Return (X, Y) of the center of cell containing provided text 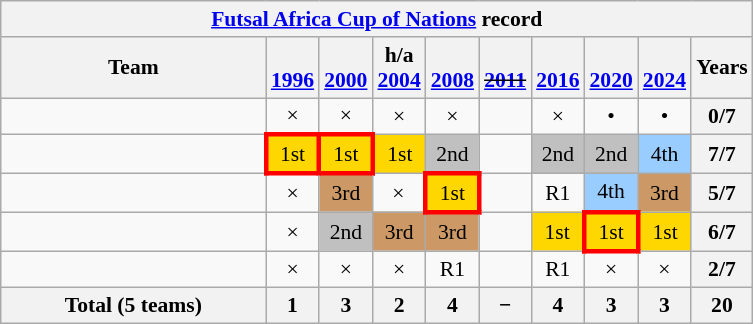
7/7 (722, 154)
h/a2004 (398, 68)
Futsal Africa Cup of Nations record (377, 19)
2016 (558, 68)
2020 (610, 68)
6/7 (722, 232)
1996 (292, 68)
2000 (346, 68)
Years (722, 68)
2 (398, 306)
Total (5 teams) (134, 306)
2024 (664, 68)
2011 (505, 68)
5/7 (722, 194)
1 (292, 306)
− (505, 306)
Team (134, 68)
20 (722, 306)
2/7 (722, 270)
2008 (452, 68)
0/7 (722, 116)
